Scan for the cell matching the given text and deliver its [X, Y] coordinate at center. 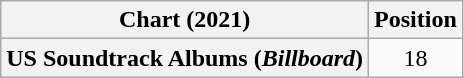
Position [416, 20]
Chart (2021) [185, 20]
US Soundtrack Albums (Billboard) [185, 58]
18 [416, 58]
